Extract the (X, Y) coordinate from the center of the cell holding the provided text.  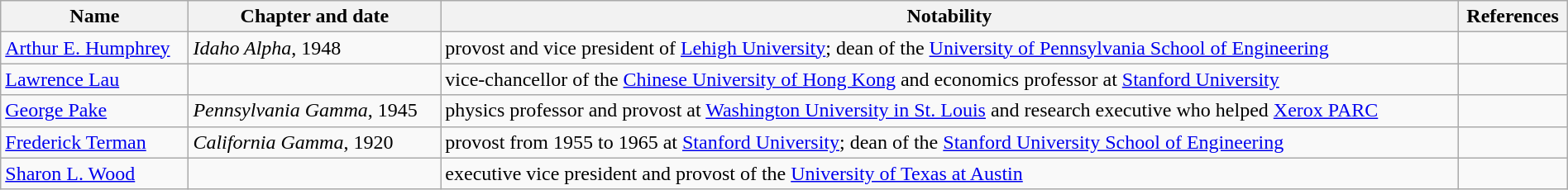
physics professor and provost at Washington University in St. Louis and research executive who helped Xerox PARC (949, 111)
References (1513, 17)
Sharon L. Wood (94, 173)
Lawrence Lau (94, 79)
George Pake (94, 111)
provost and vice president of Lehigh University; dean of the University of Pennsylvania School of Engineering (949, 48)
Idaho Alpha, 1948 (314, 48)
vice-chancellor of the Chinese University of Hong Kong and economics professor at Stanford University (949, 79)
Pennsylvania Gamma, 1945 (314, 111)
Chapter and date (314, 17)
provost from 1955 to 1965 at Stanford University; dean of the Stanford University School of Engineering (949, 142)
California Gamma, 1920 (314, 142)
executive vice president and provost of the University of Texas at Austin (949, 173)
Name (94, 17)
Arthur E. Humphrey (94, 48)
Notability (949, 17)
Frederick Terman (94, 142)
